Output the [X, Y] coordinate of the center of the cell containing the given text.  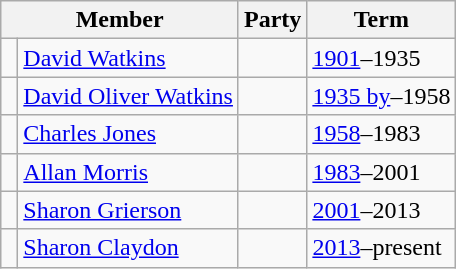
Member [120, 20]
1935 by–1958 [382, 96]
2001–2013 [382, 210]
Sharon Grierson [128, 210]
Charles Jones [128, 134]
Term [382, 20]
Allan Morris [128, 172]
David Oliver Watkins [128, 96]
Party [272, 20]
2013–present [382, 248]
David Watkins [128, 58]
1983–2001 [382, 172]
1901–1935 [382, 58]
1958–1983 [382, 134]
Sharon Claydon [128, 248]
